Capture the cell that displays the provided text and extract its (x, y) central coordinate. 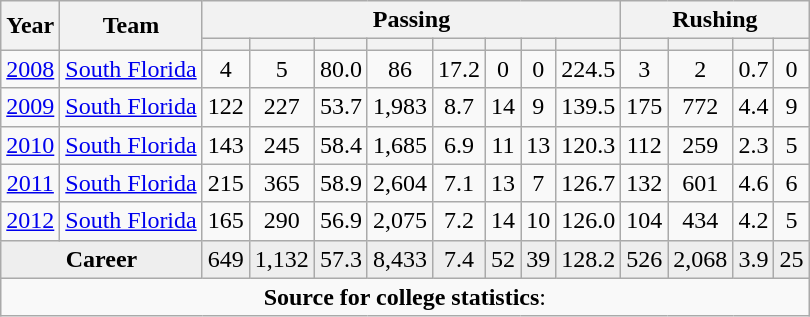
25 (792, 259)
53.7 (340, 107)
Passing (411, 20)
0.7 (754, 69)
2,075 (400, 221)
126.0 (588, 221)
132 (644, 183)
215 (226, 183)
58.9 (340, 183)
2.3 (754, 145)
112 (644, 145)
259 (700, 145)
290 (282, 221)
8,433 (400, 259)
128.2 (588, 259)
7.4 (458, 259)
772 (700, 107)
224.5 (588, 69)
1,983 (400, 107)
56.9 (340, 221)
1,132 (282, 259)
1,685 (400, 145)
17.2 (458, 69)
4 (226, 69)
165 (226, 221)
3 (644, 69)
10 (538, 221)
7.2 (458, 221)
2009 (30, 107)
4.4 (754, 107)
601 (700, 183)
2,068 (700, 259)
58.4 (340, 145)
Source for college statistics: (405, 297)
8.7 (458, 107)
526 (644, 259)
6.9 (458, 145)
57.3 (340, 259)
2 (700, 69)
245 (282, 145)
2,604 (400, 183)
139.5 (588, 107)
2012 (30, 221)
52 (504, 259)
86 (400, 69)
122 (226, 107)
2008 (30, 69)
649 (226, 259)
3.9 (754, 259)
11 (504, 145)
39 (538, 259)
7.1 (458, 183)
Year (30, 26)
104 (644, 221)
120.3 (588, 145)
143 (226, 145)
4.6 (754, 183)
227 (282, 107)
2011 (30, 183)
4.2 (754, 221)
6 (792, 183)
175 (644, 107)
Rushing (715, 20)
7 (538, 183)
365 (282, 183)
80.0 (340, 69)
126.7 (588, 183)
434 (700, 221)
Career (102, 259)
2010 (30, 145)
Team (131, 26)
